Return (x, y) of the center of cell containing provided text 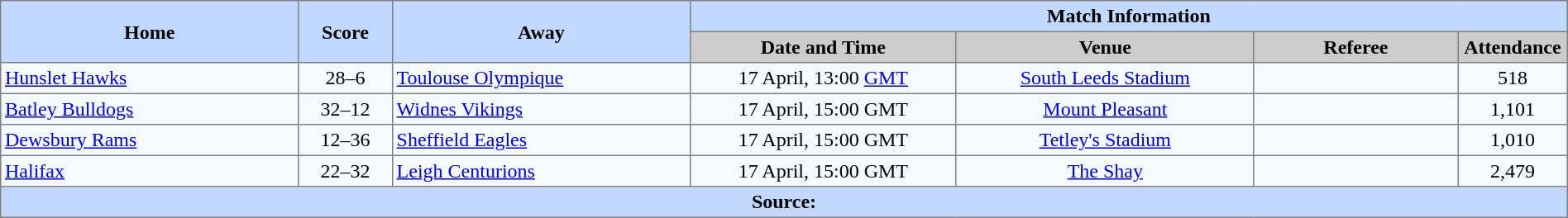
Match Information (1128, 17)
1,101 (1513, 109)
The Shay (1105, 171)
22–32 (346, 171)
518 (1513, 78)
Hunslet Hawks (150, 78)
12–36 (346, 140)
Score (346, 31)
Toulouse Olympique (541, 78)
Source: (784, 202)
17 April, 13:00 GMT (823, 78)
2,479 (1513, 171)
South Leeds Stadium (1105, 78)
1,010 (1513, 140)
Date and Time (823, 47)
28–6 (346, 78)
Venue (1105, 47)
Mount Pleasant (1105, 109)
Sheffield Eagles (541, 140)
Halifax (150, 171)
Home (150, 31)
Leigh Centurions (541, 171)
Widnes Vikings (541, 109)
Dewsbury Rams (150, 140)
Batley Bulldogs (150, 109)
Attendance (1513, 47)
Tetley's Stadium (1105, 140)
32–12 (346, 109)
Referee (1355, 47)
Away (541, 31)
